Provide the [x, y] coordinate of the cell's center where the given text is located.  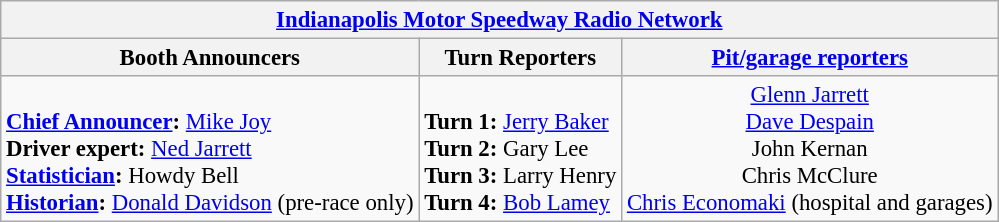
Indianapolis Motor Speedway Radio Network [500, 20]
Glenn JarrettDave DespainJohn KernanChris McClureChris Economaki (hospital and garages) [810, 149]
Booth Announcers [210, 58]
Turn Reporters [520, 58]
Chief Announcer: Mike Joy Driver expert: Ned Jarrett Statistician: Howdy Bell Historian: Donald Davidson (pre-race only) [210, 149]
Pit/garage reporters [810, 58]
Turn 1: Jerry Baker Turn 2: Gary Lee Turn 3: Larry Henry Turn 4: Bob Lamey [520, 149]
